Return (X, Y) of the center of cell containing provided text 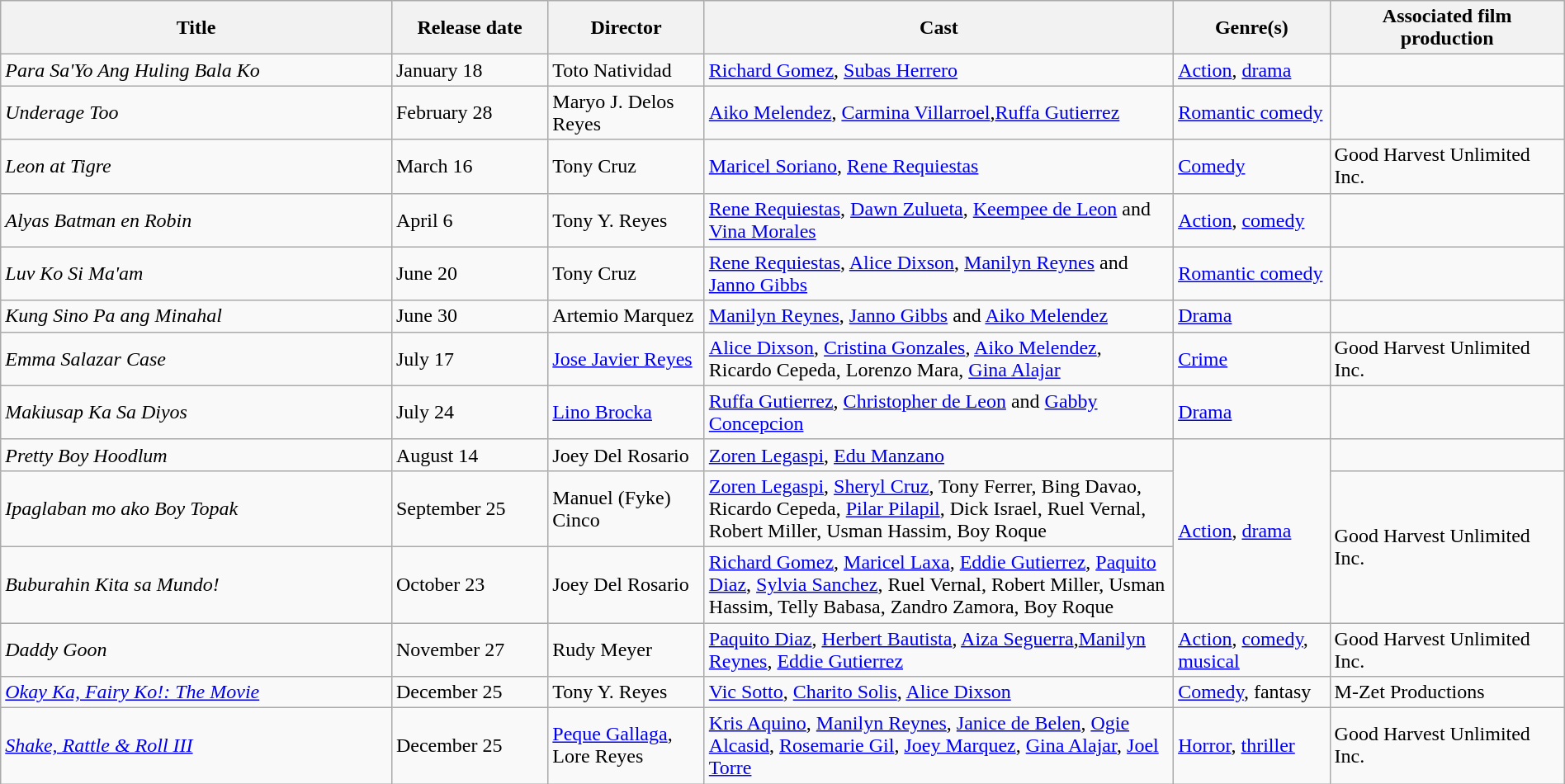
January 18 (469, 70)
Director (626, 28)
Ruffa Gutierrez, Christopher de Leon and Gabby Concepcion (939, 413)
Title (196, 28)
Shake, Rattle & Roll III (196, 746)
April 6 (469, 220)
Horror, thriller (1251, 746)
Manilyn Reynes, Janno Gibbs and Aiko Melendez (939, 316)
Comedy, fantasy (1251, 692)
Kung Sino Pa ang Minahal (196, 316)
Kris Aquino, Manilyn Reynes, Janice de Belen, Ogie Alcasid, Rosemarie Gil, Joey Marquez, Gina Alajar, Joel Torre (939, 746)
Alice Dixson, Cristina Gonzales, Aiko Melendez, Ricardo Cepeda, Lorenzo Mara, Gina Alajar (939, 358)
Daddy Goon (196, 649)
June 20 (469, 274)
June 30 (469, 316)
Luv Ko Si Ma'am (196, 274)
Buburahin Kita sa Mundo! (196, 584)
Rene Requiestas, Alice Dixson, Manilyn Reynes and Janno Gibbs (939, 274)
Richard Gomez, Subas Herrero (939, 70)
Leon at Tigre (196, 167)
Vic Sotto, Charito Solis, Alice Dixson (939, 692)
Underage Too (196, 112)
Okay Ka, Fairy Ko!: The Movie (196, 692)
Lino Brocka (626, 413)
Comedy (1251, 167)
Maricel Soriano, Rene Requiestas (939, 167)
Associated film production (1447, 28)
October 23 (469, 584)
Alyas Batman en Robin (196, 220)
Jose Javier Reyes (626, 358)
Maryo J. Delos Reyes (626, 112)
Cast (939, 28)
Peque Gallaga, Lore Reyes (626, 746)
Zoren Legaspi, Edu Manzano (939, 455)
Rene Requiestas, Dawn Zulueta, Keempee de Leon and Vina Morales (939, 220)
Ipaglaban mo ako Boy Topak (196, 508)
Action, comedy, musical (1251, 649)
Artemio Marquez (626, 316)
Makiusap Ka Sa Diyos (196, 413)
August 14 (469, 455)
Paquito Diaz, Herbert Bautista, Aiza Seguerra,Manilyn Reynes, Eddie Gutierrez (939, 649)
November 27 (469, 649)
March 16 (469, 167)
Aiko Melendez, Carmina Villarroel,Ruffa Gutierrez (939, 112)
Crime (1251, 358)
July 17 (469, 358)
Action, comedy (1251, 220)
Pretty Boy Hoodlum (196, 455)
Zoren Legaspi, Sheryl Cruz, Tony Ferrer, Bing Davao, Ricardo Cepeda, Pilar Pilapil, Dick Israel, Ruel Vernal, Robert Miller, Usman Hassim, Boy Roque (939, 508)
February 28 (469, 112)
Toto Natividad (626, 70)
Manuel (Fyke) Cinco (626, 508)
Release date (469, 28)
September 25 (469, 508)
Emma Salazar Case (196, 358)
Rudy Meyer (626, 649)
Para Sa'Yo Ang Huling Bala Ko (196, 70)
Genre(s) (1251, 28)
July 24 (469, 413)
M-Zet Productions (1447, 692)
